Pinpoint the cell where the given text exists, returning its [x, y] midpoint coordinate. 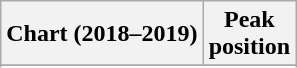
Chart (2018–2019) [102, 34]
Peakposition [249, 34]
